Return [x, y] of the center of cell containing provided text 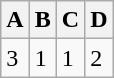
3 [15, 58]
A [15, 20]
D [99, 20]
C [70, 20]
B [42, 20]
2 [99, 58]
